Provide the (x, y) coordinate of the cell's center where the given text is located.  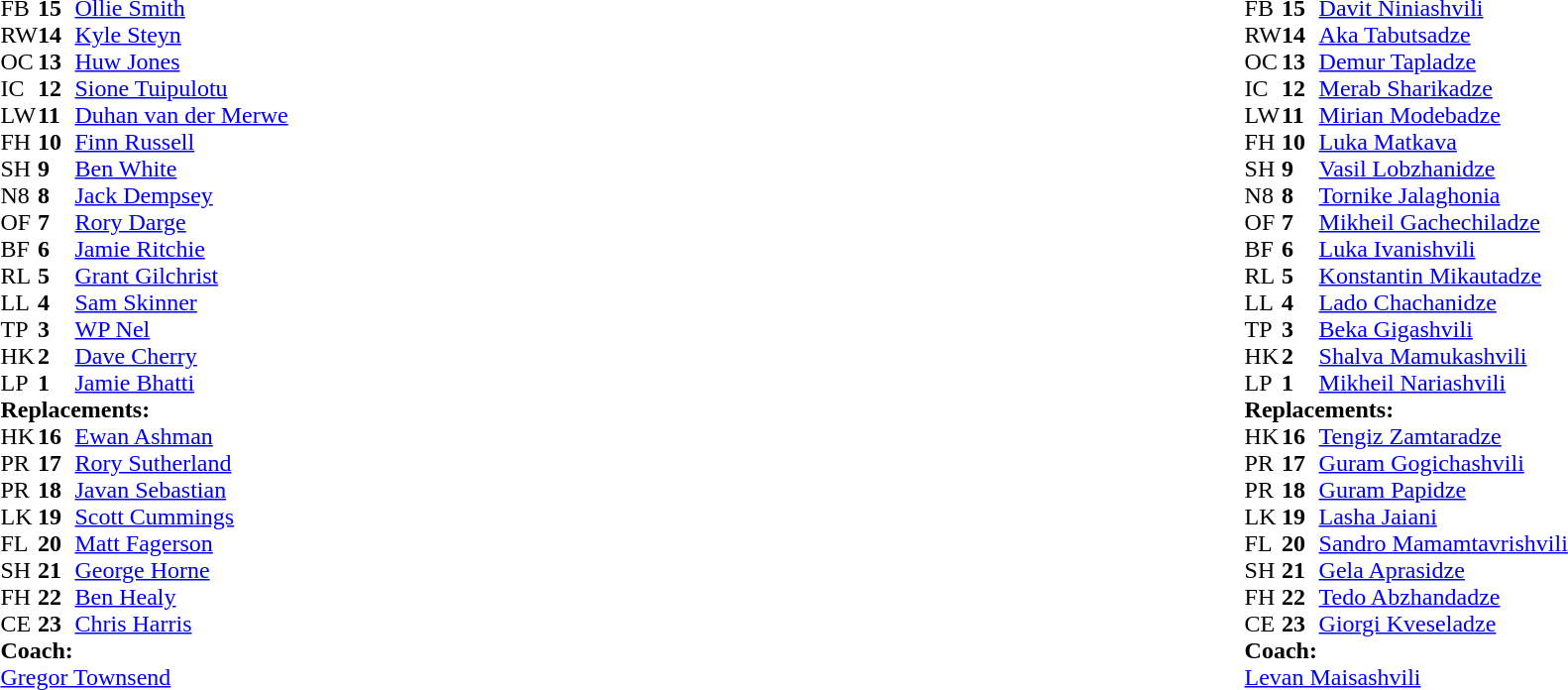
Demur Tapladze (1443, 61)
Chris Harris (182, 625)
Giorgi Kveseladze (1443, 625)
Tengiz Zamtaradze (1443, 436)
Grant Gilchrist (182, 276)
Merab Sharikadze (1443, 89)
Mirian Modebadze (1443, 115)
Ben Healy (182, 597)
Luka Ivanishvili (1443, 250)
Lado Chachanidze (1443, 303)
Rory Sutherland (182, 464)
George Horne (182, 571)
Shalva Mamukashvili (1443, 357)
Rory Darge (182, 222)
Guram Gogichashvili (1443, 464)
Guram Papidze (1443, 490)
Jack Dempsey (182, 196)
Mikheil Nariashvili (1443, 383)
Tornike Jalaghonia (1443, 196)
Ben White (182, 169)
Javan Sebastian (182, 490)
Jamie Ritchie (182, 250)
Jamie Bhatti (182, 383)
Mikheil Gachechiladze (1443, 222)
Gela Aprasidze (1443, 571)
Matt Fagerson (182, 543)
Dave Cherry (182, 357)
Huw Jones (182, 61)
Duhan van der Merwe (182, 115)
Sandro Mamamtavrishvili (1443, 543)
Ewan Ashman (182, 436)
Kyle Steyn (182, 36)
Sam Skinner (182, 303)
Sione Tuipulotu (182, 89)
Tedo Abzhandadze (1443, 597)
Konstantin Mikautadze (1443, 276)
Finn Russell (182, 143)
WP Nel (182, 329)
Beka Gigashvili (1443, 329)
Aka Tabutsadze (1443, 36)
Lasha Jaiani (1443, 517)
Scott Cummings (182, 517)
Luka Matkava (1443, 143)
Vasil Lobzhanidze (1443, 169)
